Provide the [X, Y] coordinate of the cell's center where the given text is located.  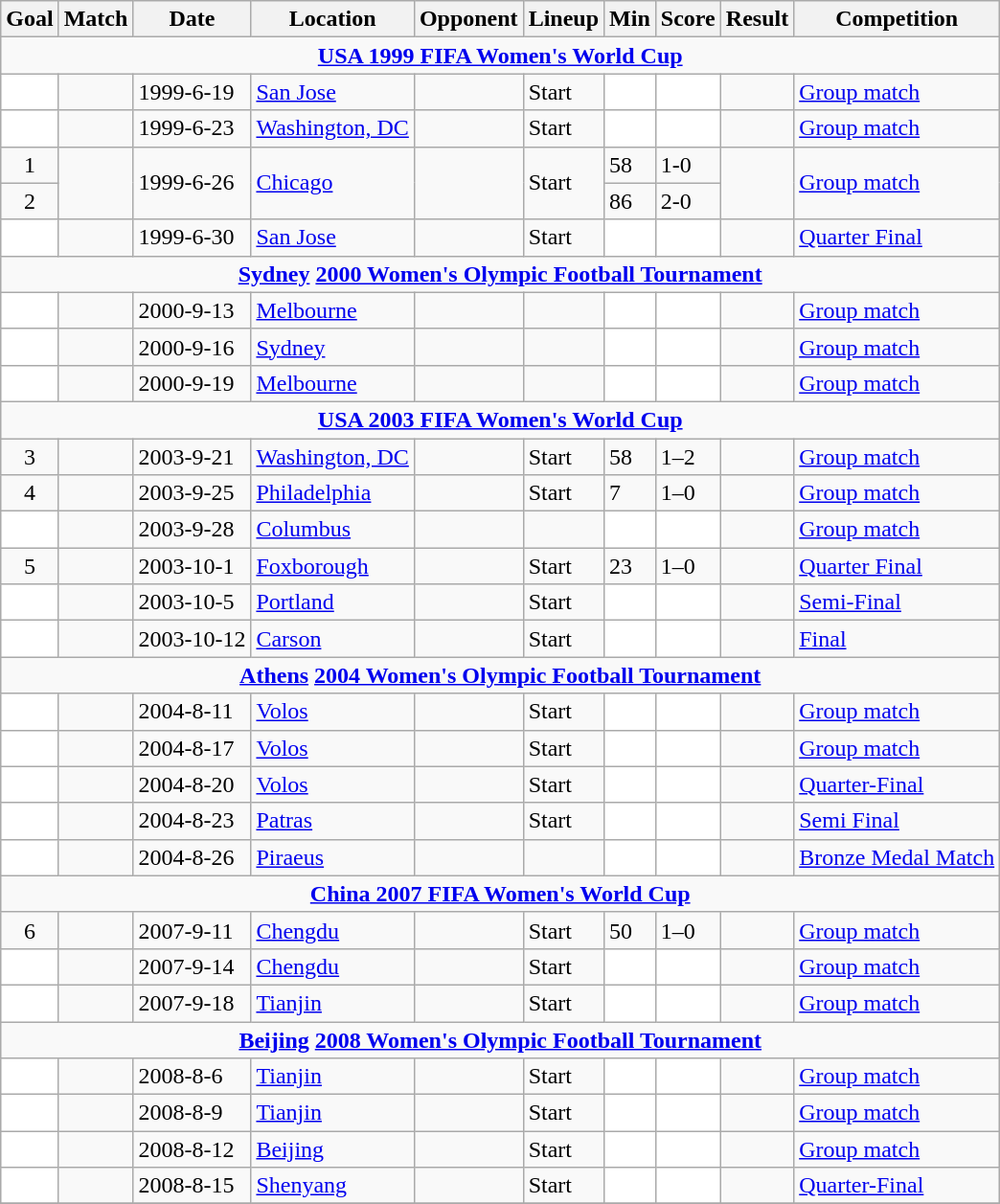
2004-8-11 [192, 712]
2003-9-21 [192, 457]
2003-9-25 [192, 493]
1999-6-19 [192, 92]
86 [630, 201]
2008-8-9 [192, 1113]
2000-9-16 [192, 347]
2003-9-28 [192, 530]
2003-10-12 [192, 639]
Chicago [332, 183]
2000-9-13 [192, 310]
Bronze Medal Match [897, 857]
Piraeus [332, 857]
Sydney 2000 Women's Olympic Football Tournament [500, 274]
Opponent [468, 19]
2003-10-1 [192, 566]
Date [192, 19]
1 [30, 165]
Columbus [332, 530]
2-0 [688, 201]
Athens 2004 Women's Olympic Football Tournament [500, 675]
Result [757, 19]
Lineup [563, 19]
Beijing 2008 Women's Olympic Football Tournament [500, 1039]
Philadelphia [332, 493]
23 [630, 566]
Location [332, 19]
2004-8-20 [192, 784]
3 [30, 457]
5 [30, 566]
Semi Final [897, 821]
1–2 [688, 457]
Shenyang [332, 1186]
USA 2003 FIFA Women's World Cup [500, 420]
Foxborough [332, 566]
Goal [30, 19]
2 [30, 201]
1-0 [688, 165]
Semi-Final [897, 602]
2003-10-5 [192, 602]
4 [30, 493]
2007-9-11 [192, 930]
China 2007 FIFA Women's World Cup [500, 894]
2004-8-26 [192, 857]
1999-6-23 [192, 128]
Competition [897, 19]
Sydney [332, 347]
2004-8-17 [192, 748]
Carson [332, 639]
2007-9-14 [192, 966]
Score [688, 19]
Final [897, 639]
2007-9-18 [192, 1003]
2008-8-6 [192, 1077]
1999-6-30 [192, 238]
6 [30, 930]
USA 1999 FIFA Women's World Cup [500, 56]
2000-9-19 [192, 383]
7 [630, 493]
Beijing [332, 1149]
Min [630, 19]
2008-8-15 [192, 1186]
Match [96, 19]
50 [630, 930]
2004-8-23 [192, 821]
2008-8-12 [192, 1149]
Portland [332, 602]
Patras [332, 821]
1999-6-26 [192, 183]
